Capture the cell that displays the provided text and extract its (x, y) central coordinate. 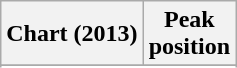
Chart (2013) (72, 34)
Peakposition (189, 34)
